Provide the (X, Y) coordinate of the cell's center where the given text is located.  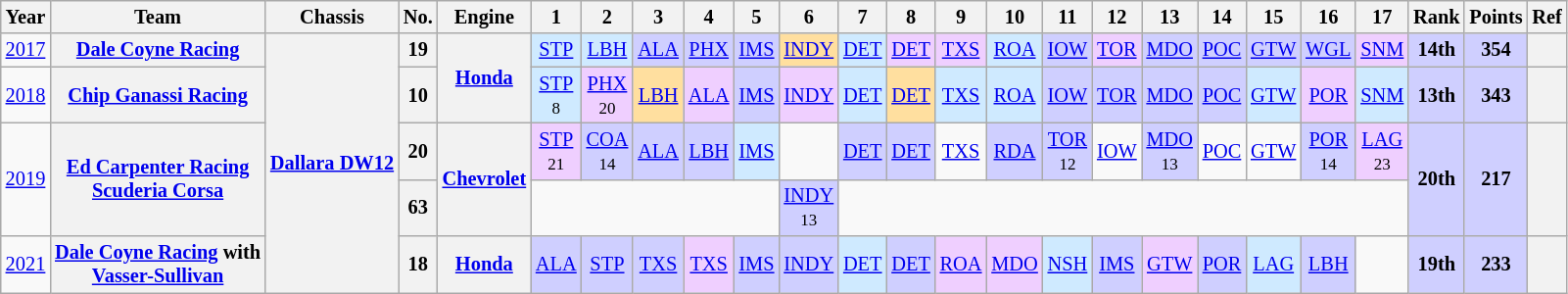
MDO13 (1169, 151)
POR14 (1328, 151)
STP8 (556, 95)
2017 (25, 50)
Dale Coyne Racing withVasser-Sullivan (158, 265)
2 (607, 17)
Engine (484, 17)
1 (556, 17)
63 (418, 208)
Dale Coyne Racing (158, 50)
13 (1169, 17)
STP21 (556, 151)
14th (1436, 50)
13th (1436, 95)
19th (1436, 265)
Ed Carpenter Racing Scuderia Corsa (158, 178)
2019 (25, 178)
Points (1496, 17)
Rank (1436, 17)
18 (418, 265)
7 (862, 17)
2018 (25, 95)
343 (1496, 95)
19 (418, 50)
No. (418, 17)
WGL (1328, 50)
15 (1273, 17)
354 (1496, 50)
Ref (1546, 17)
16 (1328, 17)
Chassis (332, 17)
Dallara DW12 (332, 163)
Team (158, 17)
233 (1496, 265)
RDA (1015, 151)
INDY13 (809, 208)
217 (1496, 178)
Chip Ganassi Racing (158, 95)
2021 (25, 265)
LAG (1273, 265)
4 (709, 17)
COA14 (607, 151)
20th (1436, 178)
17 (1382, 17)
9 (962, 17)
Year (25, 17)
PHX (709, 50)
TOR12 (1068, 151)
PHX20 (607, 95)
6 (809, 17)
8 (911, 17)
LAG23 (1382, 151)
12 (1117, 17)
11 (1068, 17)
20 (418, 151)
14 (1222, 17)
5 (756, 17)
NSH (1068, 265)
3 (658, 17)
Chevrolet (484, 178)
